Return the (x, y) coordinate for the center point of the cell that contains the specified text.  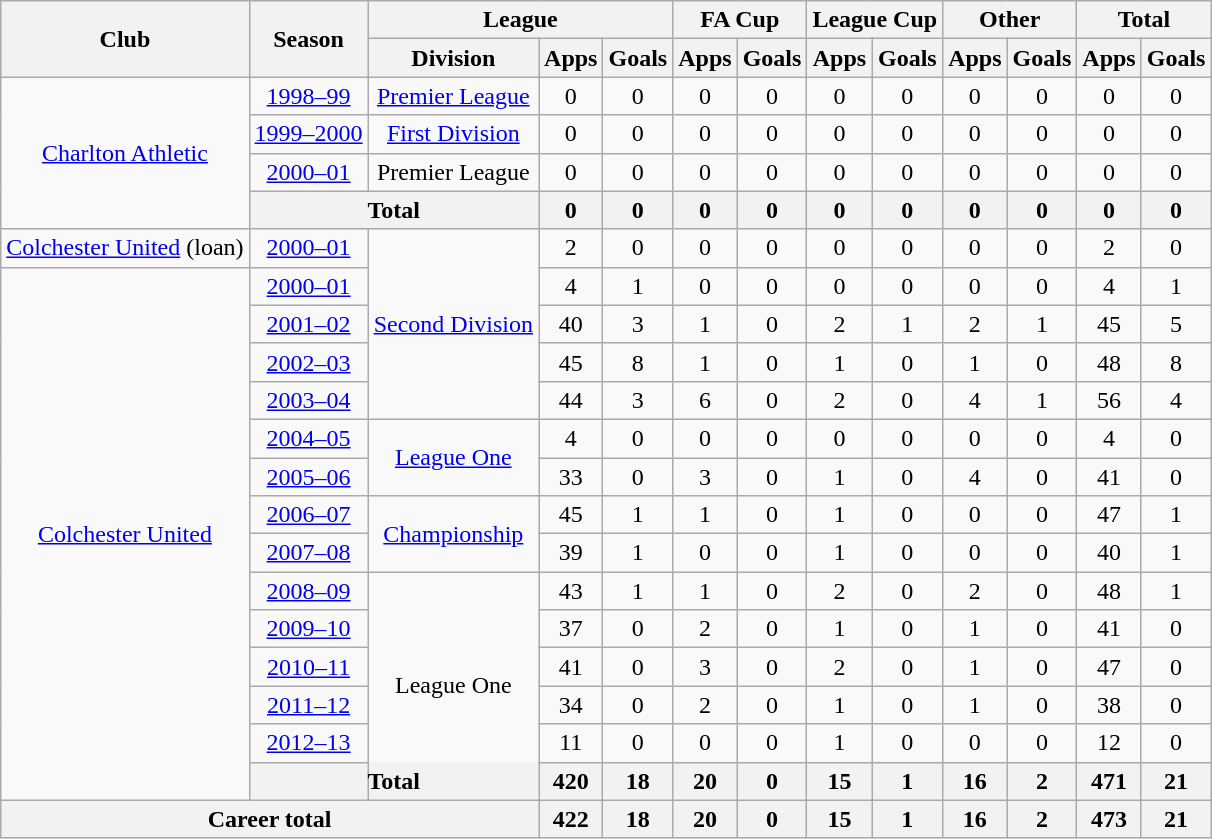
2009–10 (308, 629)
2010–11 (308, 667)
12 (1109, 743)
Division (453, 58)
38 (1109, 705)
FA Cup (740, 20)
34 (571, 705)
2008–09 (308, 591)
471 (1109, 781)
422 (571, 819)
League (520, 20)
1999–2000 (308, 134)
2005–06 (308, 477)
2003–04 (308, 400)
2011–12 (308, 705)
Other (1010, 20)
37 (571, 629)
2007–08 (308, 553)
Colchester United (125, 534)
1998–99 (308, 96)
2004–05 (308, 438)
Championship (453, 534)
2001–02 (308, 324)
39 (571, 553)
Season (308, 39)
33 (571, 477)
Colchester United (loan) (125, 248)
Club (125, 39)
44 (571, 400)
2012–13 (308, 743)
Second Division (453, 324)
2006–07 (308, 515)
6 (705, 400)
473 (1109, 819)
First Division (453, 134)
420 (571, 781)
Career total (270, 819)
League Cup (875, 20)
5 (1176, 324)
Charlton Athletic (125, 153)
2002–03 (308, 362)
43 (571, 591)
11 (571, 743)
56 (1109, 400)
